Locate the cell with the specified text and output its [X, Y] center coordinate. 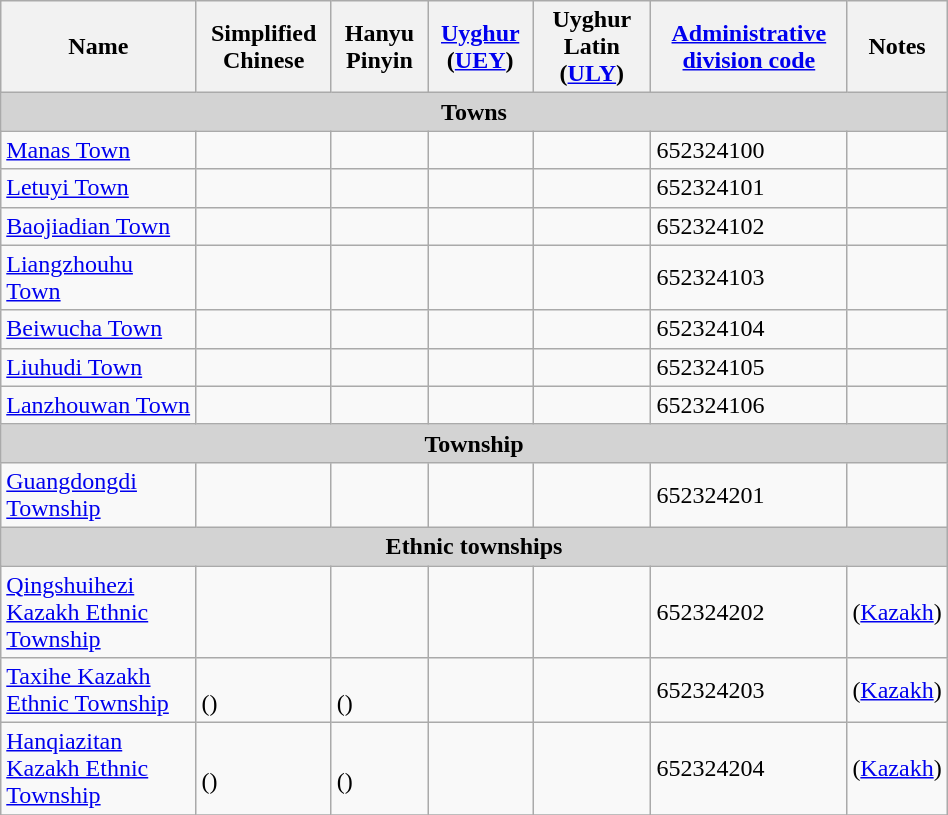
Name [98, 47]
652324106 [749, 405]
Liangzhouhu Town [98, 278]
652324104 [749, 329]
Liuhudi Town [98, 367]
652324103 [749, 278]
Towns [474, 112]
Lanzhouwan Town [98, 405]
Guangdongdi Township [98, 494]
Manas Town [98, 150]
652324100 [749, 150]
Township [474, 443]
652324202 [749, 612]
Beiwucha Town [98, 329]
Uyghur (UEY) [480, 47]
652324105 [749, 367]
652324203 [749, 690]
Qingshuihezi Kazakh Ethnic Township [98, 612]
Baojiadian Town [98, 226]
Letuyi Town [98, 188]
Uyghur Latin (ULY) [592, 47]
Hanqiazitan Kazakh Ethnic Township [98, 769]
652324101 [749, 188]
Taxihe Kazakh Ethnic Township [98, 690]
Notes [897, 47]
Simplified Chinese [264, 47]
Administrative division code [749, 47]
652324201 [749, 494]
Hanyu Pinyin [379, 47]
652324204 [749, 769]
Ethnic townships [474, 546]
652324102 [749, 226]
